Output the [X, Y] coordinate of the center of the cell containing the given text.  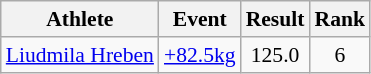
Rank [340, 19]
Result [276, 19]
Athlete [80, 19]
Liudmila Hreben [80, 55]
+82.5kg [200, 55]
Event [200, 19]
6 [340, 55]
125.0 [276, 55]
